Search for the cell housing the specified text and yield its [X, Y] center coordinate. 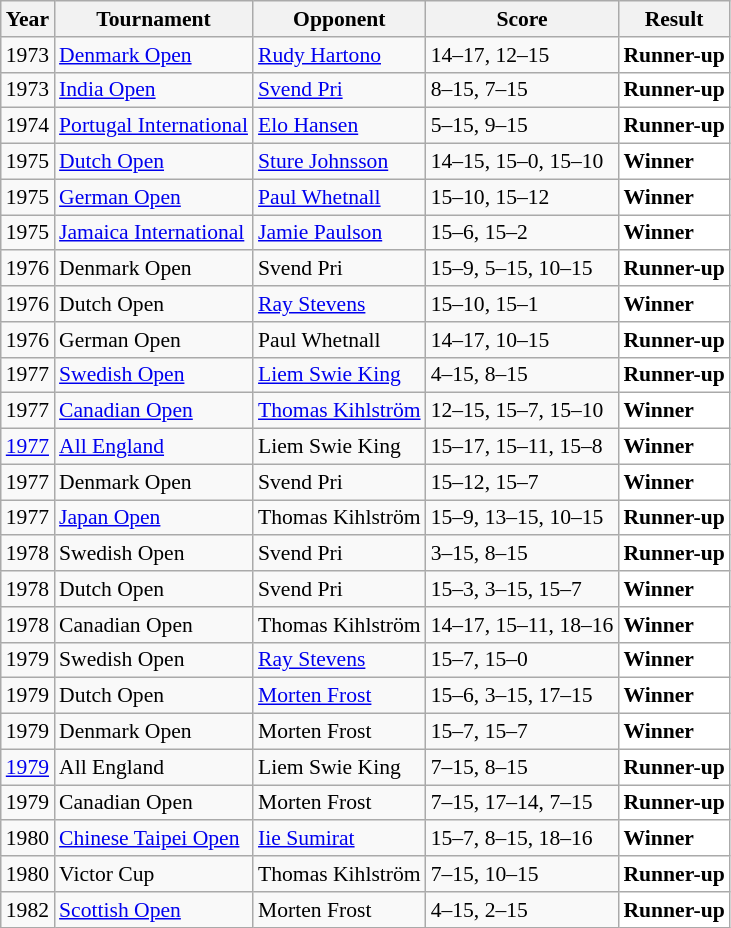
14–17, 10–15 [522, 340]
15–9, 13–15, 10–15 [522, 518]
14–17, 15–11, 18–16 [522, 625]
Iie Sumirat [340, 839]
Jamie Paulson [340, 233]
15–10, 15–1 [522, 304]
15–7, 8–15, 18–16 [522, 839]
15–17, 15–11, 15–8 [522, 447]
7–15, 17–14, 7–15 [522, 803]
3–15, 8–15 [522, 554]
8–15, 7–15 [522, 90]
Sture Johnsson [340, 162]
4–15, 2–15 [522, 910]
Jamaica International [154, 233]
Victor Cup [154, 874]
15–7, 15–7 [522, 732]
Opponent [340, 19]
4–15, 8–15 [522, 375]
15–7, 15–0 [522, 660]
Portugal International [154, 126]
Result [674, 19]
12–15, 15–7, 15–10 [522, 411]
India Open [154, 90]
Elo Hansen [340, 126]
Japan Open [154, 518]
1974 [28, 126]
1982 [28, 910]
7–15, 10–15 [522, 874]
Chinese Taipei Open [154, 839]
Year [28, 19]
Score [522, 19]
15–6, 15–2 [522, 233]
15–9, 5–15, 10–15 [522, 269]
Rudy Hartono [340, 55]
15–6, 3–15, 17–15 [522, 696]
5–15, 9–15 [522, 126]
15–12, 15–7 [522, 482]
15–3, 3–15, 15–7 [522, 589]
Scottish Open [154, 910]
Tournament [154, 19]
7–15, 8–15 [522, 767]
14–17, 12–15 [522, 55]
14–15, 15–0, 15–10 [522, 162]
15–10, 15–12 [522, 197]
